Determine the [X, Y] coordinate at the center of the cell enclosing the given text.  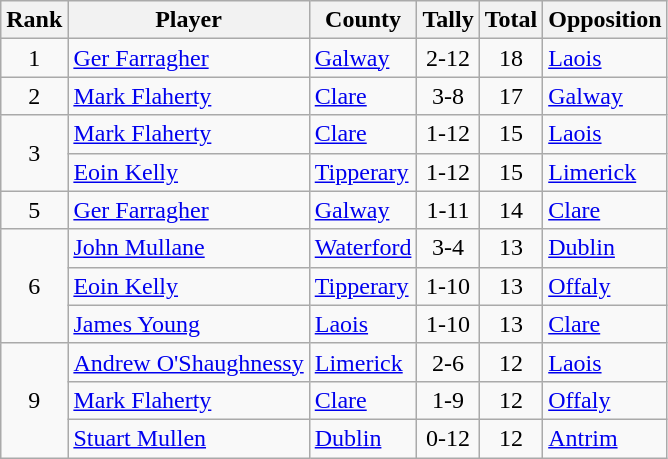
2-12 [448, 58]
1 [34, 58]
9 [34, 400]
6 [34, 286]
Rank [34, 20]
2-6 [448, 362]
Antrim [605, 438]
John Mullane [188, 248]
Andrew O'Shaughnessy [188, 362]
3 [34, 153]
17 [511, 96]
Waterford [363, 248]
Total [511, 20]
1-9 [448, 400]
3-8 [448, 96]
Tally [448, 20]
14 [511, 210]
James Young [188, 324]
1-11 [448, 210]
County [363, 20]
0-12 [448, 438]
Stuart Mullen [188, 438]
18 [511, 58]
5 [34, 210]
Opposition [605, 20]
2 [34, 96]
3-4 [448, 248]
Player [188, 20]
